Provide the (X, Y) coordinate of the cell's center where the given text is located.  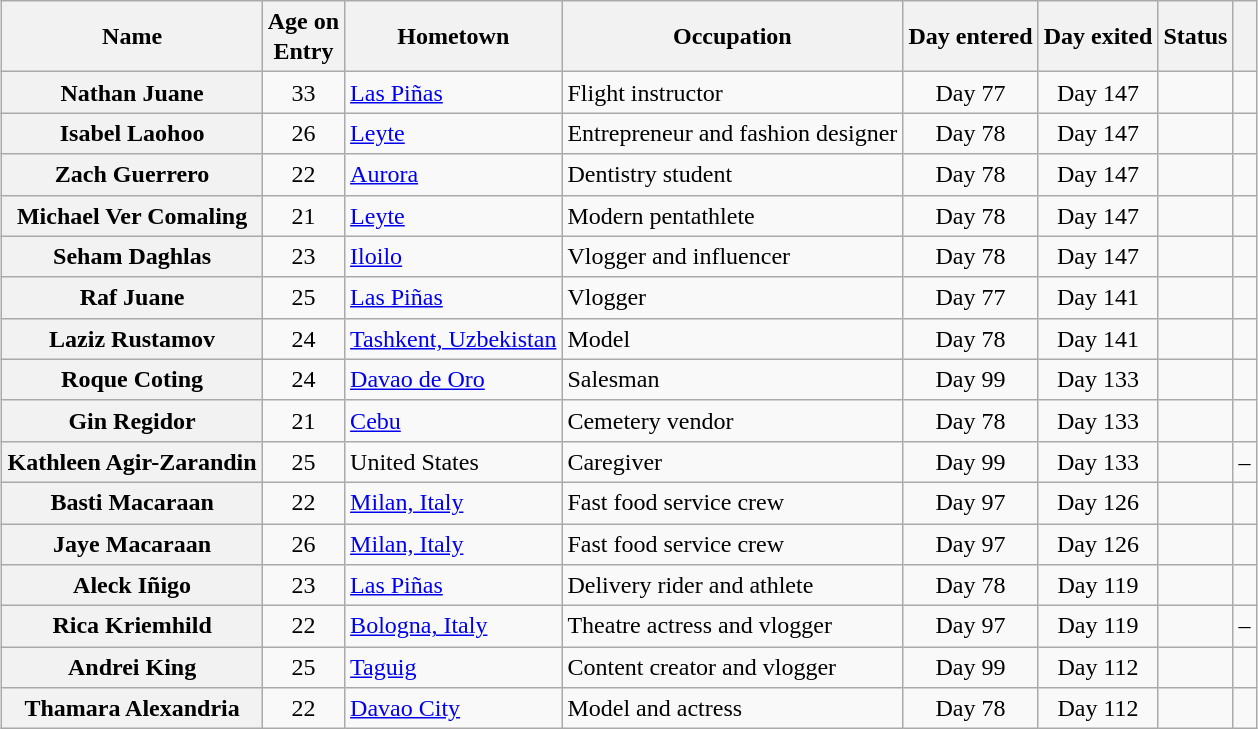
Taguig (454, 668)
Aleck Iñigo (132, 586)
Status (1196, 36)
Age onEntry (303, 36)
Occupation (732, 36)
Davao City (454, 708)
Delivery rider and athlete (732, 586)
Entrepreneur and fashion designer (732, 134)
Roque Coting (132, 380)
Model (732, 338)
Salesman (732, 380)
Davao de Oro (454, 380)
United States (454, 462)
Vlogger (732, 298)
Rica Kriemhild (132, 626)
Hometown (454, 36)
Cemetery vendor (732, 420)
Nathan Juane (132, 92)
Tashkent, Uzbekistan (454, 338)
Cebu (454, 420)
Kathleen Agir-Zarandin (132, 462)
Andrei King (132, 668)
Aurora (454, 174)
Gin Regidor (132, 420)
Laziz Rustamov (132, 338)
33 (303, 92)
Day entered (970, 36)
Flight instructor (732, 92)
Model and actress (732, 708)
Raf Juane (132, 298)
Iloilo (454, 256)
Isabel Laohoo (132, 134)
Content creator and vlogger (732, 668)
Zach Guerrero (132, 174)
Modern pentathlete (732, 216)
Basti Macaraan (132, 502)
Bologna, Italy (454, 626)
Seham Daghlas (132, 256)
Day exited (1098, 36)
Theatre actress and vlogger (732, 626)
Dentistry student (732, 174)
Name (132, 36)
Jaye Macaraan (132, 544)
Thamara Alexandria (132, 708)
Michael Ver Comaling (132, 216)
Caregiver (732, 462)
Vlogger and influencer (732, 256)
